For the text-containing cell, return its midpoint in [x, y] coordinate format. 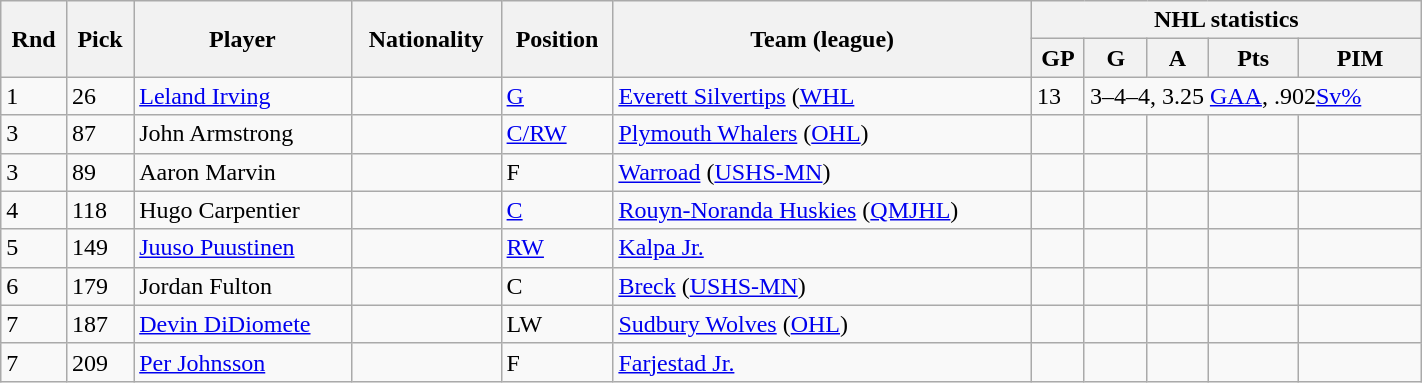
PIM [1360, 58]
Everett Silvertips (WHL [822, 96]
Position [557, 39]
Nationality [426, 39]
89 [100, 172]
Warroad (USHS-MN) [822, 172]
A [1177, 58]
Hugo Carpentier [242, 210]
John Armstrong [242, 134]
187 [100, 324]
GP [1058, 58]
Devin DiDiomete [242, 324]
Player [242, 39]
Pts [1254, 58]
3–4–4, 3.25 GAA, .902Sv% [1252, 96]
Rnd [34, 39]
Juuso Puustinen [242, 248]
13 [1058, 96]
Kalpa Jr. [822, 248]
Pick [100, 39]
209 [100, 362]
LW [557, 324]
149 [100, 248]
4 [34, 210]
Breck (USHS-MN) [822, 286]
6 [34, 286]
Per Johnsson [242, 362]
Aaron Marvin [242, 172]
Jordan Fulton [242, 286]
118 [100, 210]
RW [557, 248]
C/RW [557, 134]
Farjestad Jr. [822, 362]
1 [34, 96]
87 [100, 134]
Team (league) [822, 39]
179 [100, 286]
5 [34, 248]
26 [100, 96]
Plymouth Whalers (OHL) [822, 134]
Leland Irving [242, 96]
Sudbury Wolves (OHL) [822, 324]
Rouyn-Noranda Huskies (QMJHL) [822, 210]
NHL statistics [1226, 20]
